From the cell containing the given text, extract its center point as (x, y) coordinate. 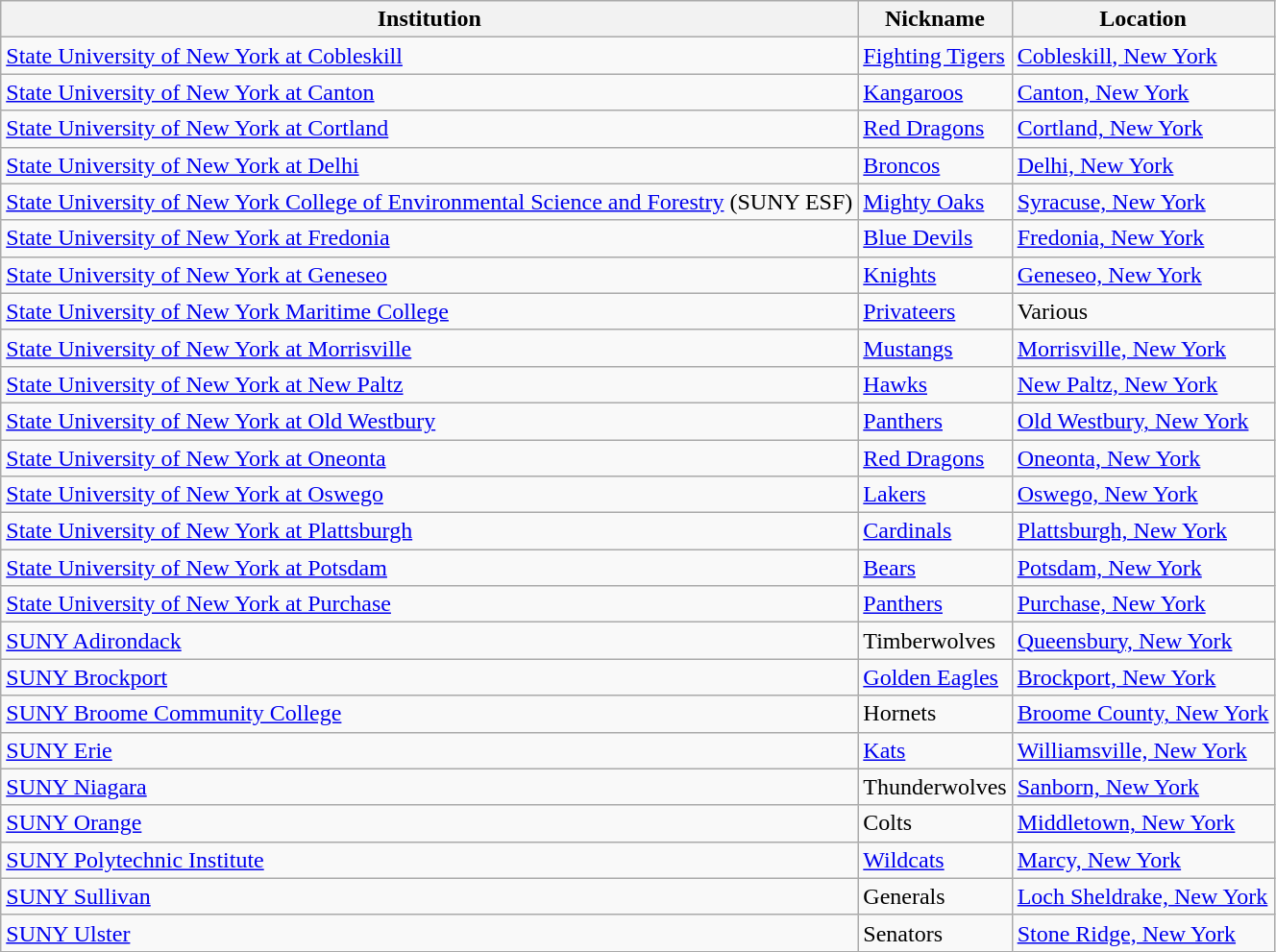
State University of New York at Geneseo (429, 275)
Canton, New York (1143, 92)
Blue Devils (935, 238)
State University of New York at Delhi (429, 165)
State University of New York Maritime College (429, 311)
Old Westbury, New York (1143, 421)
Purchase, New York (1143, 604)
SUNY Broome Community College (429, 714)
Broncos (935, 165)
Geneseo, New York (1143, 275)
Fighting Tigers (935, 56)
Thunderwolves (935, 787)
State University of New York College of Environmental Science and Forestry (SUNY ESF) (429, 202)
Williamsville, New York (1143, 750)
Cardinals (935, 531)
New Paltz, New York (1143, 384)
SUNY Sullivan (429, 896)
Stone Ridge, New York (1143, 933)
Knights (935, 275)
Mighty Oaks (935, 202)
Plattsburgh, New York (1143, 531)
Oneonta, New York (1143, 458)
SUNY Brockport (429, 677)
Hawks (935, 384)
State University of New York at Cortland (429, 129)
Brockport, New York (1143, 677)
Morrisville, New York (1143, 348)
SUNY Niagara (429, 787)
SUNY Erie (429, 750)
SUNY Polytechnic Institute (429, 860)
State University of New York at Oswego (429, 495)
Golden Eagles (935, 677)
State University of New York at Fredonia (429, 238)
Fredonia, New York (1143, 238)
Middletown, New York (1143, 823)
Wildcats (935, 860)
Bears (935, 568)
Potsdam, New York (1143, 568)
Cobleskill, New York (1143, 56)
Kangaroos (935, 92)
Sanborn, New York (1143, 787)
SUNY Orange (429, 823)
Location (1143, 19)
Delhi, New York (1143, 165)
Loch Sheldrake, New York (1143, 896)
Colts (935, 823)
State University of New York at Purchase (429, 604)
Various (1143, 311)
SUNY Ulster (429, 933)
SUNY Adirondack (429, 641)
Syracuse, New York (1143, 202)
State University of New York at Oneonta (429, 458)
Mustangs (935, 348)
Kats (935, 750)
State University of New York at Canton (429, 92)
Hornets (935, 714)
Privateers (935, 311)
Queensbury, New York (1143, 641)
Timberwolves (935, 641)
State University of New York at Morrisville (429, 348)
Nickname (935, 19)
State University of New York at Cobleskill (429, 56)
Institution (429, 19)
Generals (935, 896)
State University of New York at Potsdam (429, 568)
Broome County, New York (1143, 714)
Senators (935, 933)
Marcy, New York (1143, 860)
State University of New York at Plattsburgh (429, 531)
Lakers (935, 495)
State University of New York at New Paltz (429, 384)
Oswego, New York (1143, 495)
State University of New York at Old Westbury (429, 421)
Cortland, New York (1143, 129)
